From the cell containing the given text, extract its center point as (x, y) coordinate. 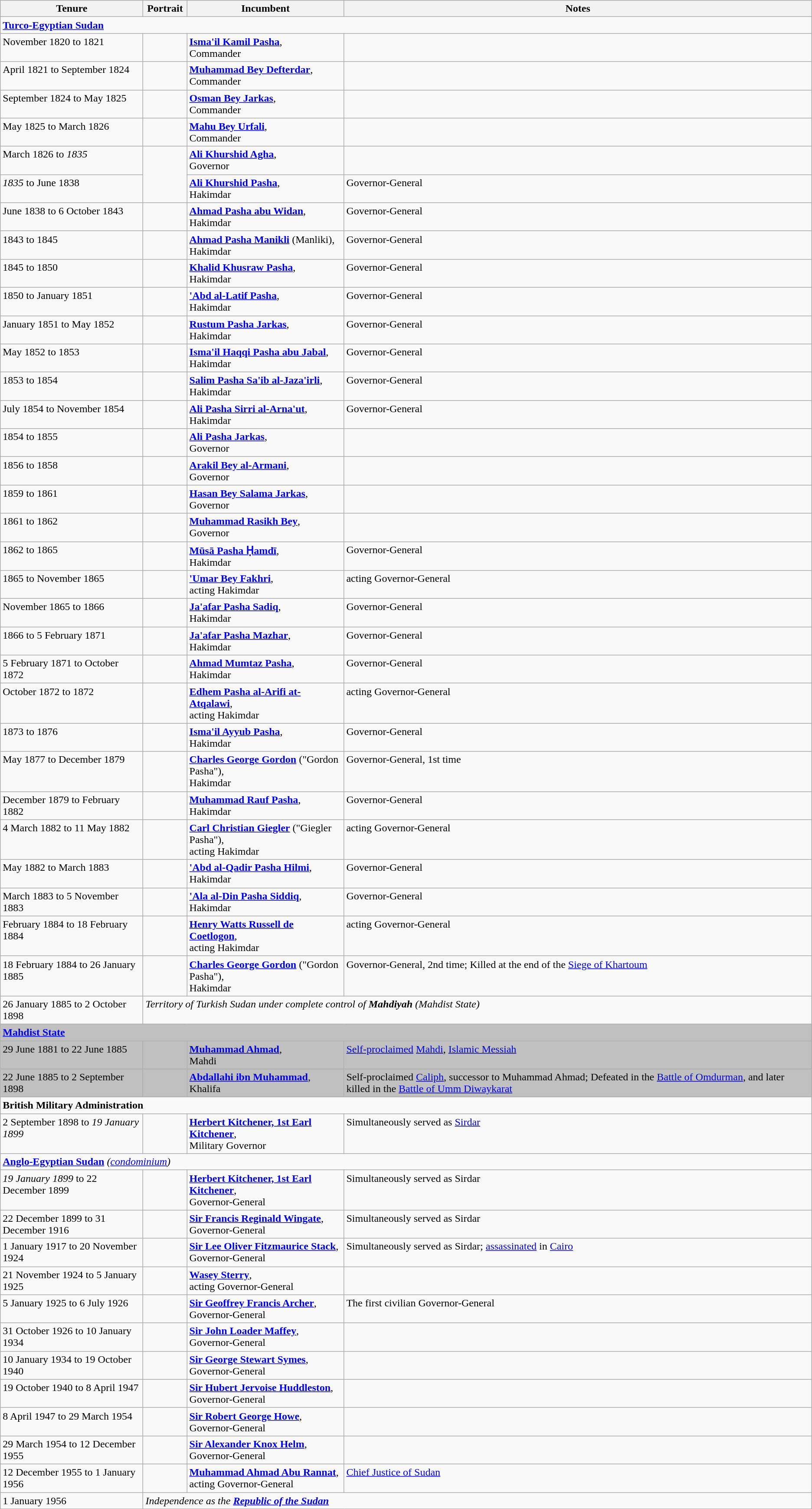
June 1838 to 6 October 1843 (72, 217)
Herbert Kitchener, 1st Earl Kitchener, Military Governor (265, 1134)
Muhammad Rasikh Bey, Governor (265, 528)
Henry Watts Russell de Coetlogon, acting Hakimdar (265, 936)
Ahmad Pasha abu Widan, Hakimdar (265, 217)
Ahmad Mumtaz Pasha, Hakimdar (265, 669)
Turco-Egyptian Sudan (406, 25)
Isma'il Ayyub Pasha, Hakimdar (265, 738)
Governor-General, 2nd time; Killed at the end of the Siege of Khartoum (578, 976)
March 1883 to 5 November 1883 (72, 902)
Mahu Bey Urfali, Commander (265, 132)
19 January 1899 to 22 December 1899 (72, 1190)
The first civilian Governor-General (578, 1309)
26 January 1885 to 2 October 1898 (72, 1010)
2 September 1898 to 19 January 1899 (72, 1134)
Independence as the Republic of the Sudan (477, 1501)
Rustum Pasha Jarkas, Hakimdar (265, 330)
1862 to 1865 (72, 556)
Sir Robert George Howe, Governor-General (265, 1421)
Sir Alexander Knox Helm, Governor-General (265, 1450)
Simultaneously served as Sirdar; assassinated in Cairo (578, 1252)
1873 to 1876 (72, 738)
November 1820 to 1821 (72, 48)
April 1821 to September 1824 (72, 75)
1 January 1956 (72, 1501)
September 1824 to May 1825 (72, 104)
Ja'afar Pasha Mazhar, Hakimdar (265, 641)
May 1882 to March 1883 (72, 874)
Herbert Kitchener, 1st Earl Kitchener, Governor-General (265, 1190)
Governor-General, 1st time (578, 771)
29 March 1954 to 12 December 1955 (72, 1450)
1845 to 1850 (72, 273)
1866 to 5 February 1871 (72, 641)
Ali Pasha Jarkas, Governor (265, 443)
29 June 1881 to 22 June 1885 (72, 1054)
1850 to January 1851 (72, 301)
Isma'il Kamil Pasha, Commander (265, 48)
Wasey Sterry, acting Governor-General (265, 1281)
May 1825 to March 1826 (72, 132)
22 December 1899 to 31 December 1916 (72, 1224)
December 1879 to February 1882 (72, 805)
Edhem Pasha al-Arifi at-Atqalawi, acting Hakimdar (265, 703)
Chief Justice of Sudan (578, 1478)
Muhammad Ahmad Abu Rannat, acting Governor-General (265, 1478)
8 April 1947 to 29 March 1954 (72, 1421)
November 1865 to 1866 (72, 613)
Arakil Bey al-Armani, Governor (265, 471)
1853 to 1854 (72, 386)
British Military Administration (406, 1106)
Tenure (72, 9)
Muhammad Ahmad, Mahdi (265, 1054)
1854 to 1855 (72, 443)
July 1854 to November 1854 (72, 415)
Self-proclaimed Caliph, successor to Muhammad Ahmad; Defeated in the Battle of Omdurman, and later killed in the Battle of Umm Diwaykarat (578, 1083)
Ahmad Pasha Manikli (Manliki), Hakimdar (265, 245)
12 December 1955 to 1 January 1956 (72, 1478)
'Abd al-Latif Pasha, Hakimdar (265, 301)
Hasan Bey Salama Jarkas, Governor (265, 499)
Muhammad Bey Defterdar, Commander (265, 75)
Ali Khurshid Agha, Governor (265, 161)
18 February 1884 to 26 January 1885 (72, 976)
5 January 1925 to 6 July 1926 (72, 1309)
1861 to 1862 (72, 528)
Mūsā Pasha Ḥamdī, Hakimdar (265, 556)
Anglo-Egyptian Sudan (condominium) (406, 1162)
Muhammad Rauf Pasha, Hakimdar (265, 805)
Ja'afar Pasha Sadiq, Hakimdar (265, 613)
Notes (578, 9)
Salim Pasha Sa'ib al-Jaza'irli, Hakimdar (265, 386)
Abdallahi ibn Muhammad, Khalifa (265, 1083)
Sir Hubert Jervoise Huddleston, Governor-General (265, 1394)
'Umar Bey Fakhri, acting Hakimdar (265, 585)
January 1851 to May 1852 (72, 330)
Ali Pasha Sirri al-Arna'ut, Hakimdar (265, 415)
Sir John Loader Maffey, Governor-General (265, 1337)
1 January 1917 to 20 November 1924 (72, 1252)
Carl Christian Giegler ("Giegler Pasha"), acting Hakimdar (265, 840)
Osman Bey Jarkas, Commander (265, 104)
4 March 1882 to 11 May 1882 (72, 840)
'Abd al-Qadir Pasha Hilmi, Hakimdar (265, 874)
Sir George Stewart Symes, Governor-General (265, 1365)
19 October 1940 to 8 April 1947 (72, 1394)
5 February 1871 to October 1872 (72, 669)
October 1872 to 1872 (72, 703)
March 1826 to 1835 (72, 161)
1835 to June 1838 (72, 188)
Khalid Khusraw Pasha, Hakimdar (265, 273)
Self-proclaimed Mahdi, Islamic Messiah (578, 1054)
May 1852 to 1853 (72, 358)
Territory of Turkish Sudan under complete control of Mahdiyah (Mahdist State) (477, 1010)
Ali Khurshid Pasha, Hakimdar (265, 188)
1843 to 1845 (72, 245)
Sir Lee Oliver Fitzmaurice Stack, Governor-General (265, 1252)
22 June 1885 to 2 September 1898 (72, 1083)
Incumbent (265, 9)
10 January 1934 to 19 October 1940 (72, 1365)
Sir Francis Reginald Wingate, Governor-General (265, 1224)
Sir Geoffrey Francis Archer, Governor-General (265, 1309)
May 1877 to December 1879 (72, 771)
Isma'il Haqqi Pasha abu Jabal, Hakimdar (265, 358)
1865 to November 1865 (72, 585)
1856 to 1858 (72, 471)
Portrait (165, 9)
'Ala al-Din Pasha Siddiq, Hakimdar (265, 902)
21 November 1924 to 5 January 1925 (72, 1281)
1859 to 1861 (72, 499)
31 October 1926 to 10 January 1934 (72, 1337)
February 1884 to 18 February 1884 (72, 936)
Mahdist State (406, 1032)
